Output the (x, y) coordinate of the center of the cell containing the given text.  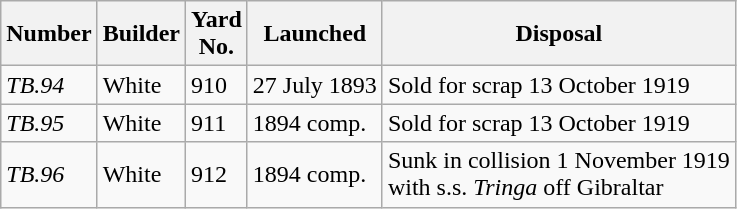
Yard No. (217, 34)
Number (49, 34)
911 (217, 123)
Launched (314, 34)
910 (217, 85)
TB.96 (49, 174)
27 July 1893 (314, 85)
Builder (141, 34)
Disposal (558, 34)
912 (217, 174)
TB.95 (49, 123)
TB.94 (49, 85)
Sunk in collision 1 November 1919with s.s. Tringa off Gibraltar (558, 174)
